From the cell containing the given text, extract its center point as [X, Y] coordinate. 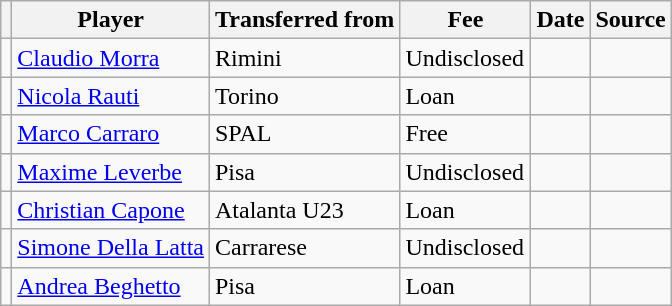
Transferred from [304, 20]
Nicola Rauti [111, 96]
Andrea Beghetto [111, 286]
Source [630, 20]
Fee [466, 20]
Free [466, 134]
Rimini [304, 58]
Maxime Leverbe [111, 172]
Simone Della Latta [111, 248]
SPAL [304, 134]
Marco Carraro [111, 134]
Claudio Morra [111, 58]
Carrarese [304, 248]
Date [560, 20]
Player [111, 20]
Torino [304, 96]
Christian Capone [111, 210]
Atalanta U23 [304, 210]
